Scan for the cell matching the given text and deliver its [x, y] coordinate at center. 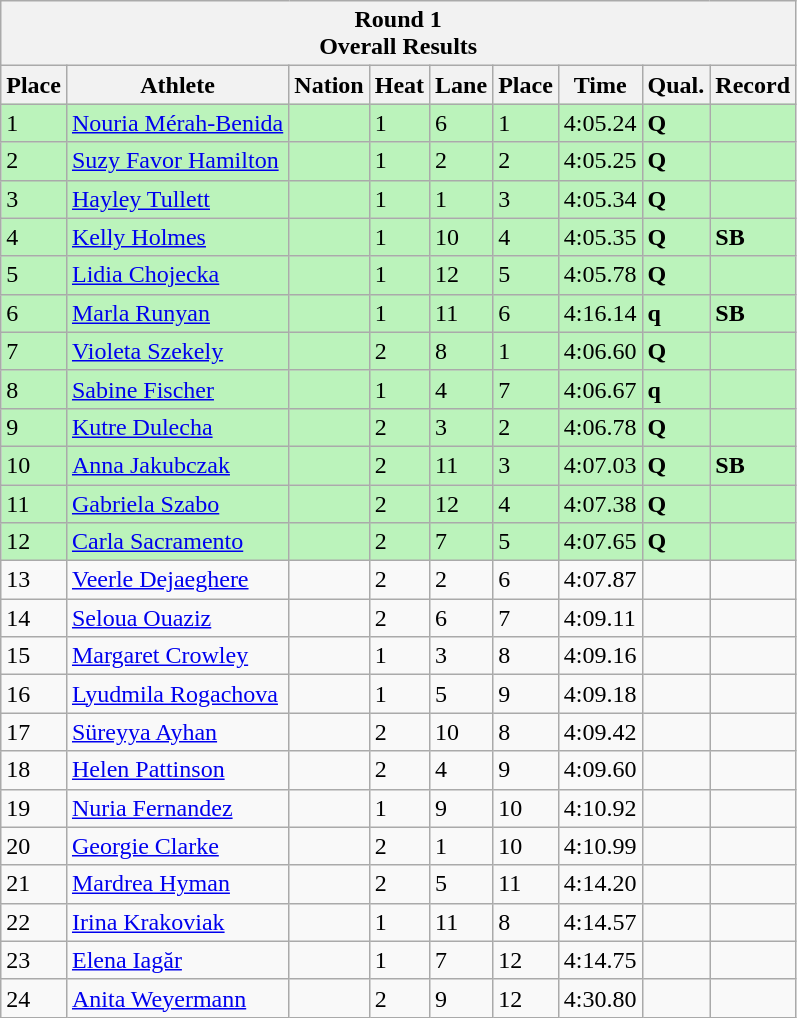
Irina Krakoviak [177, 922]
4:05.24 [600, 123]
23 [34, 960]
Kutre Dulecha [177, 427]
Nation [329, 85]
14 [34, 618]
Mardrea Hyman [177, 884]
4:10.92 [600, 808]
Lane [462, 85]
Nuria Fernandez [177, 808]
Qual. [676, 85]
4:09.11 [600, 618]
21 [34, 884]
Süreyya Ayhan [177, 732]
24 [34, 998]
Helen Pattinson [177, 770]
17 [34, 732]
22 [34, 922]
4:07.03 [600, 465]
Margaret Crowley [177, 656]
Lidia Chojecka [177, 275]
Gabriela Szabo [177, 503]
Marla Runyan [177, 313]
4:05.34 [600, 199]
Seloua Ouaziz [177, 618]
Anita Weyermann [177, 998]
4:05.78 [600, 275]
Anna Jakubczak [177, 465]
Athlete [177, 85]
Hayley Tullett [177, 199]
Violeta Szekely [177, 351]
4:07.65 [600, 542]
Elena Iagăr [177, 960]
Veerle Dejaeghere [177, 580]
Record [753, 85]
Lyudmila Rogachova [177, 694]
Carla Sacramento [177, 542]
4:07.87 [600, 580]
4:06.78 [600, 427]
Nouria Mérah-Benida [177, 123]
4:10.99 [600, 846]
19 [34, 808]
4:14.20 [600, 884]
4:30.80 [600, 998]
4:05.25 [600, 161]
Heat [399, 85]
20 [34, 846]
Georgie Clarke [177, 846]
4:14.57 [600, 922]
Suzy Favor Hamilton [177, 161]
4:09.16 [600, 656]
Round 1 Overall Results [398, 34]
15 [34, 656]
4:07.38 [600, 503]
4:05.35 [600, 237]
4:09.42 [600, 732]
Kelly Holmes [177, 237]
4:09.18 [600, 694]
16 [34, 694]
4:06.67 [600, 389]
13 [34, 580]
4:09.60 [600, 770]
4:14.75 [600, 960]
4:16.14 [600, 313]
4:06.60 [600, 351]
18 [34, 770]
Time [600, 85]
Sabine Fischer [177, 389]
